Detect which cell encompasses the target text, then output its [x, y] center coordinate. 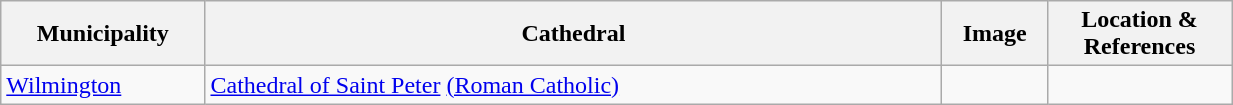
Image [995, 34]
Municipality [103, 34]
Cathedral [574, 34]
Location & References [1139, 34]
Cathedral of Saint Peter (Roman Catholic) [574, 85]
Wilmington [103, 85]
